Extract the [X, Y] coordinate from the center of the cell holding the provided text.  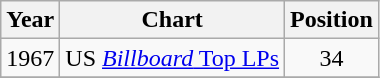
34 [332, 58]
Position [332, 20]
1967 [30, 58]
US Billboard Top LPs [172, 58]
Chart [172, 20]
Year [30, 20]
